Find where the given text appears and provide that cell's center as (X, Y) coordinate. 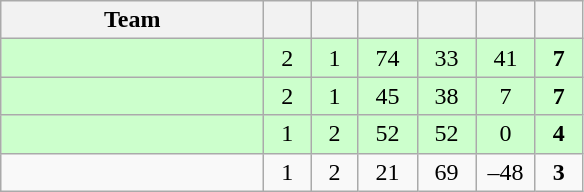
3 (558, 172)
4 (558, 134)
74 (388, 58)
33 (446, 58)
–48 (506, 172)
21 (388, 172)
41 (506, 58)
0 (506, 134)
Team (132, 20)
45 (388, 96)
69 (446, 172)
38 (446, 96)
